Provide the [X, Y] coordinate of the cell's center where the given text is located.  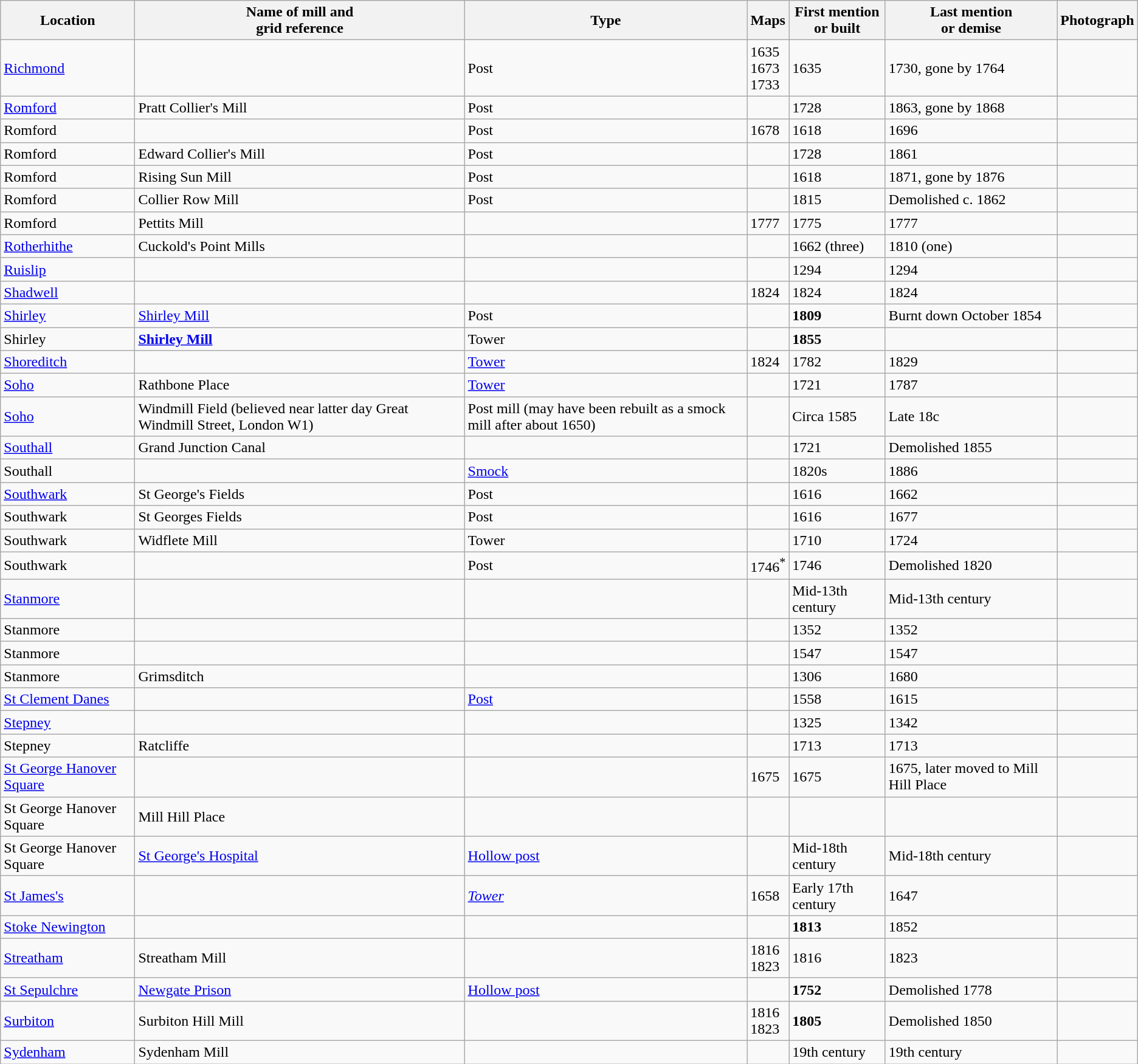
Last mention or demise [971, 21]
Ruislip [68, 269]
1871, gone by 1876 [971, 177]
1662 [971, 494]
Collier Row Mill [300, 200]
1852 [971, 927]
Smock [605, 471]
1746* [768, 565]
St Sepulchre [68, 989]
First mentionor built [838, 21]
1820s [838, 471]
1782 [838, 362]
St James's [68, 896]
Grand Junction Canal [300, 448]
1813 [838, 927]
Demolished 1855 [971, 448]
1342 [971, 722]
Burnt down October 1854 [971, 315]
Grimsditch [300, 676]
Early 17th century [838, 896]
Rotherhithe [68, 246]
1823 [971, 958]
1787 [971, 385]
Demolished 1820 [971, 565]
1855 [838, 338]
Sydenham Mill [300, 1052]
Rising Sun Mill [300, 177]
Windmill Field (believed near latter day Great Windmill Street, London W1) [300, 417]
St George's Hospital [300, 856]
Shoreditch [68, 362]
1810 (one) [971, 246]
Demolished c. 1862 [971, 200]
Cuckold's Point Mills [300, 246]
Maps [768, 21]
1677 [971, 517]
Late 18c [971, 417]
1615 [971, 699]
1775 [838, 223]
Name of mill andgrid reference [300, 21]
1658 [768, 896]
St George's Fields [300, 494]
Rathbone Place [300, 385]
Widflete Mill [300, 540]
Stoke Newington [68, 927]
Streatham [68, 958]
1678 [768, 131]
1815 [838, 200]
Edward Collier's Mill [300, 154]
Mill Hill Place [300, 817]
1647 [971, 896]
1746 [838, 565]
Surbiton [68, 1021]
Streatham Mill [300, 958]
1886 [971, 471]
1675, later moved to Mill Hill Place [971, 777]
Circa 1585 [838, 417]
1710 [838, 540]
1805 [838, 1021]
Photograph [1097, 21]
1635 [838, 68]
Type [605, 21]
Shadwell [68, 292]
1861 [971, 154]
Newgate Prison [300, 989]
1809 [838, 315]
1680 [971, 676]
1325 [838, 722]
1863, gone by 1868 [971, 108]
Demolished 1778 [971, 989]
1752 [838, 989]
Post mill (may have been rebuilt as a smock mill after about 1650) [605, 417]
1662 (three) [838, 246]
1724 [971, 540]
Richmond [68, 68]
Ratcliffe [300, 746]
1558 [838, 699]
1696 [971, 131]
Sydenham [68, 1052]
1730, gone by 1764 [971, 68]
1829 [971, 362]
St Georges Fields [300, 517]
St Clement Danes [68, 699]
Demolished 1850 [971, 1021]
Pettits Mill [300, 223]
1306 [838, 676]
Surbiton Hill Mill [300, 1021]
Location [68, 21]
Pratt Collier's Mill [300, 108]
163516731733 [768, 68]
1816 [838, 958]
